Detect which cell encompasses the target text, then output its [X, Y] center coordinate. 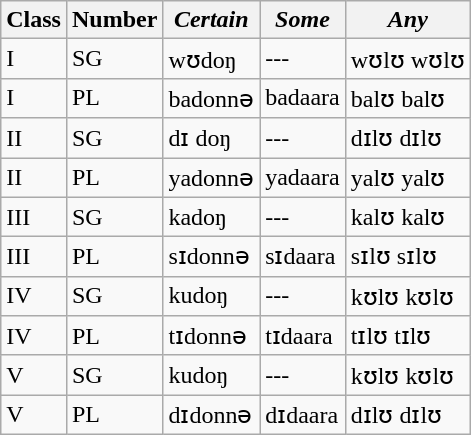
yalʊ yalʊ [408, 178]
balʊ balʊ [408, 98]
yadaara [303, 178]
Number [114, 20]
Certain [212, 20]
sɪdonnə [212, 257]
tɪdonnə [212, 336]
kadoŋ [212, 217]
tɪdaara [303, 336]
Any [408, 20]
dɪdonnə [212, 415]
Class [34, 20]
wʊlʊ wʊlʊ [408, 59]
Some [303, 20]
badonnə [212, 98]
badaara [303, 98]
sɪlʊ sɪlʊ [408, 257]
dɪ doŋ [212, 138]
kalʊ kalʊ [408, 217]
wʊdoŋ [212, 59]
dɪdaara [303, 415]
sɪdaara [303, 257]
yadonnə [212, 178]
tɪlʊ tɪlʊ [408, 336]
